Return the (X, Y) coordinate for the center point of the cell that contains the specified text.  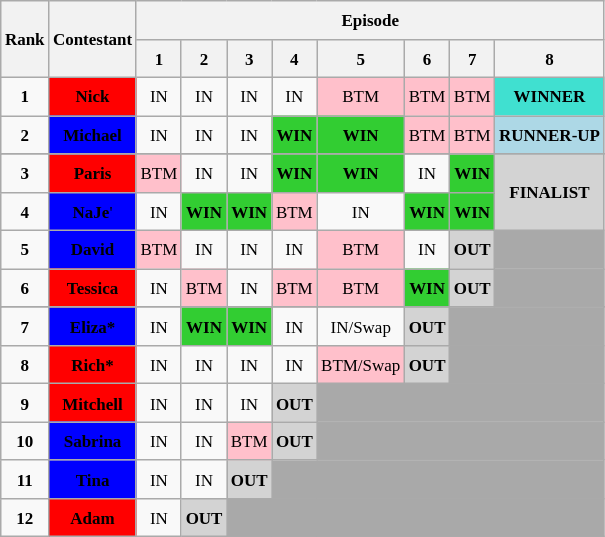
FINALIST (550, 192)
Rich* (93, 365)
David (93, 250)
11 (25, 480)
Episode (370, 20)
Paris (93, 173)
Rank (25, 40)
RUNNER-UP (550, 135)
9 (25, 403)
Nick (93, 97)
Tessica (93, 288)
NaJe' (93, 212)
Mitchell (93, 403)
10 (25, 441)
IN/Swap (361, 326)
Eliza* (93, 326)
Tina (93, 480)
Sabrina (93, 441)
Adam (93, 518)
Contestant (93, 40)
12 (25, 518)
WINNER (550, 97)
BTM/Swap (361, 365)
Michael (93, 135)
